Identify which cell holds the provided text, then report its [X, Y] central coordinate. 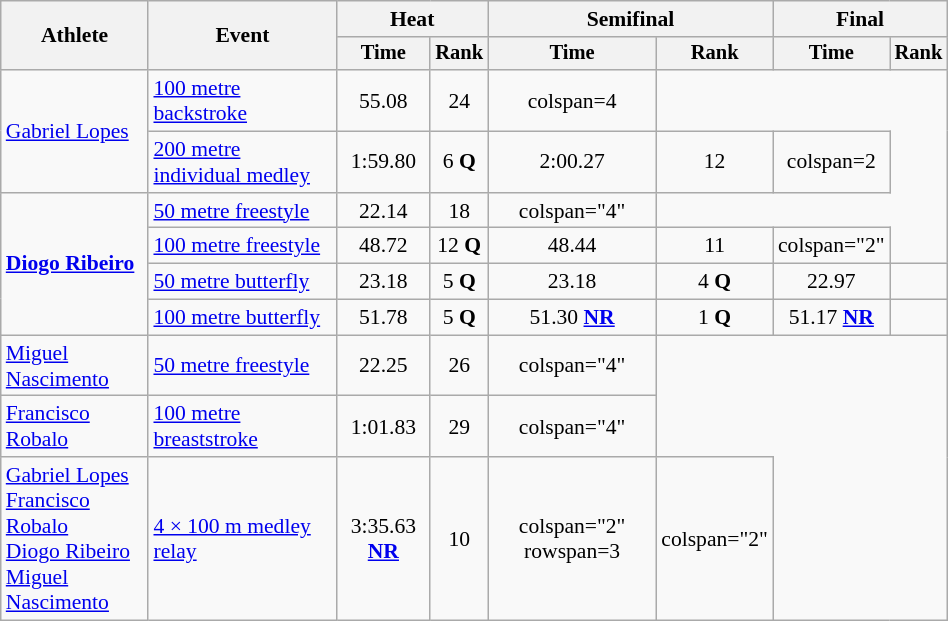
51.30 NR [572, 318]
48.72 [383, 246]
48.44 [572, 246]
colspan=2 [832, 162]
22.97 [832, 282]
Event [242, 36]
Diogo Ribeiro [75, 264]
11 [714, 246]
Gabriel Lopes [75, 131]
12 Q [459, 246]
200 metre individual medley [242, 162]
100 metre breaststroke [242, 426]
3:35.63 NR [383, 538]
50 metre butterfly [242, 282]
colspan="2" rowspan=3 [572, 538]
100 metre backstroke [242, 100]
55.08 [383, 100]
4 Q [714, 282]
22.25 [383, 366]
6 Q [459, 162]
Francisco Robalo [75, 426]
1 Q [714, 318]
1:59.80 [383, 162]
Semifinal [630, 19]
1:01.83 [383, 426]
24 [459, 100]
100 metre butterfly [242, 318]
29 [459, 426]
10 [459, 538]
2:00.27 [572, 162]
colspan=4 [572, 100]
Athlete [75, 36]
18 [459, 211]
Gabriel Lopes Francisco RobaloDiogo RibeiroMiguel Nascimento [75, 538]
22.14 [383, 211]
100 metre freestyle [242, 246]
26 [459, 366]
Heat [412, 19]
51.78 [383, 318]
Final [860, 19]
51.17 NR [832, 318]
12 [714, 162]
Miguel Nascimento [75, 366]
4 × 100 m medley relay [242, 538]
